Determine the (X, Y) coordinate at the center of the cell enclosing the given text.  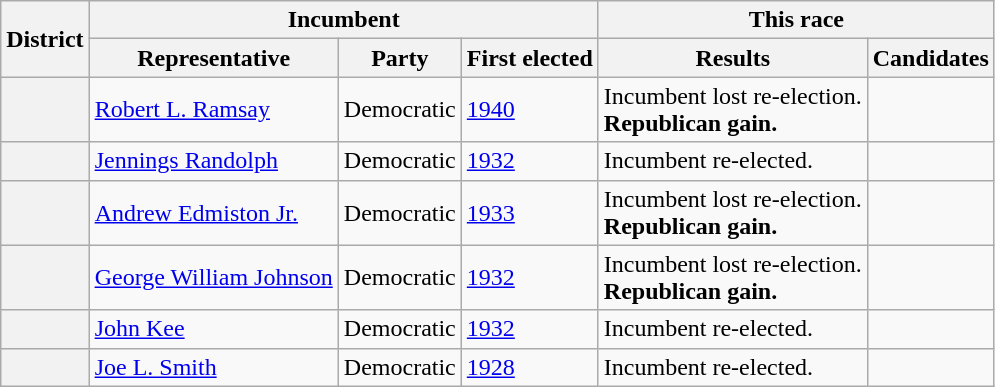
Candidates (930, 58)
First elected (530, 58)
Party (400, 58)
Representative (214, 58)
Results (732, 58)
1928 (530, 367)
George William Johnson (214, 278)
Jennings Randolph (214, 161)
John Kee (214, 329)
1940 (530, 110)
Incumbent (344, 20)
Joe L. Smith (214, 367)
District (45, 39)
1933 (530, 212)
This race (796, 20)
Andrew Edmiston Jr. (214, 212)
Robert L. Ramsay (214, 110)
